Extract the [x, y] coordinate from the center of the cell holding the provided text.  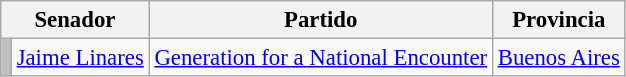
Partido [320, 20]
Provincia [558, 20]
Generation for a National Encounter [320, 58]
Senador [75, 20]
Jaime Linares [80, 58]
Buenos Aires [558, 58]
